Locate the cell with the specified text and output its [x, y] center coordinate. 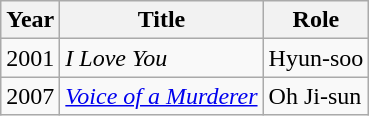
Title [162, 20]
Year [30, 20]
Oh Ji-sun [316, 96]
2001 [30, 58]
Role [316, 20]
2007 [30, 96]
Hyun-soo [316, 58]
I Love You [162, 58]
Voice of a Murderer [162, 96]
